Return the (x, y) coordinate for the center point of the cell that contains the specified text.  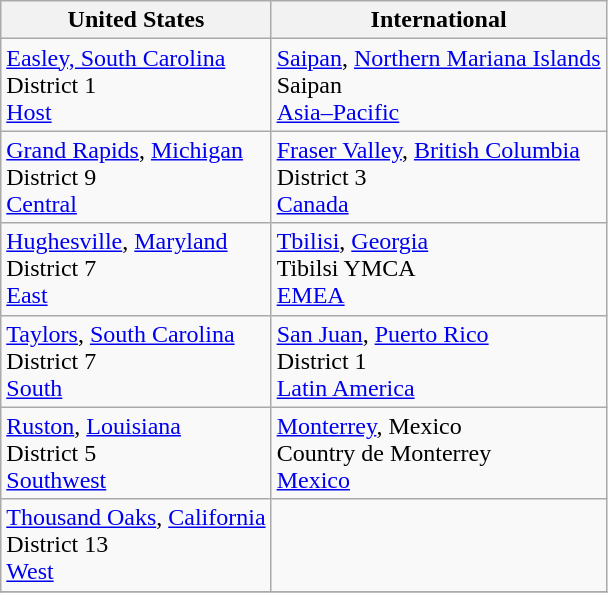
Saipan, Northern Mariana IslandsSaipanAsia–Pacific (438, 85)
Fraser Valley, British ColumbiaDistrict 3Canada (438, 177)
Tbilisi, GeorgiaTibilsi YMCAEMEA (438, 269)
Thousand Oaks, CaliforniaDistrict 13West (136, 545)
San Juan, Puerto RicoDistrict 1Latin America (438, 361)
Taylors, South CarolinaDistrict 7South (136, 361)
Grand Rapids, MichiganDistrict 9Central (136, 177)
Hughesville, MarylandDistrict 7East (136, 269)
Ruston, LouisianaDistrict 5Southwest (136, 453)
United States (136, 20)
Easley, South CarolinaDistrict 1Host (136, 85)
Monterrey, MexicoCountry de MonterreyMexico (438, 453)
International (438, 20)
